Output the (X, Y) coordinate of the center of the cell containing the given text.  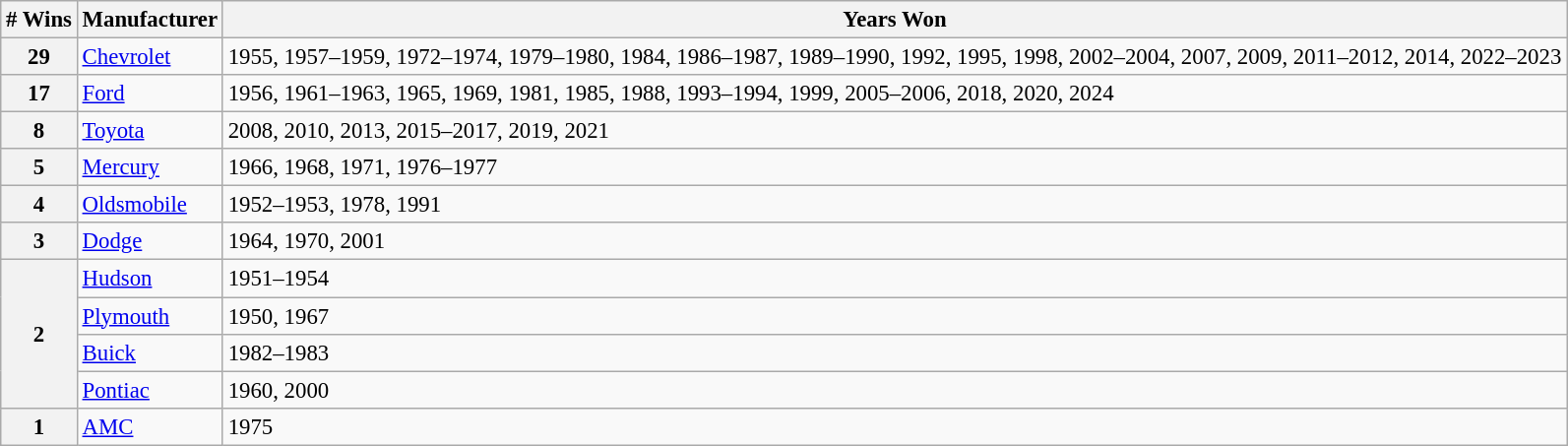
Chevrolet (150, 57)
Oldsmobile (150, 205)
8 (39, 131)
Dodge (150, 241)
1950, 1967 (894, 316)
Mercury (150, 167)
1951–1954 (894, 279)
1964, 1970, 2001 (894, 241)
2008, 2010, 2013, 2015–2017, 2019, 2021 (894, 131)
2 (39, 334)
1960, 2000 (894, 390)
Ford (150, 94)
1966, 1968, 1971, 1976–1977 (894, 167)
5 (39, 167)
Hudson (150, 279)
1 (39, 426)
17 (39, 94)
Toyota (150, 131)
AMC (150, 426)
# Wins (39, 20)
Pontiac (150, 390)
Buick (150, 352)
Plymouth (150, 316)
1956, 1961–1963, 1965, 1969, 1981, 1985, 1988, 1993–1994, 1999, 2005–2006, 2018, 2020, 2024 (894, 94)
4 (39, 205)
Years Won (894, 20)
1952–1953, 1978, 1991 (894, 205)
3 (39, 241)
29 (39, 57)
1982–1983 (894, 352)
1955, 1957–1959, 1972–1974, 1979–1980, 1984, 1986–1987, 1989–1990, 1992, 1995, 1998, 2002–2004, 2007, 2009, 2011–2012, 2014, 2022–2023 (894, 57)
1975 (894, 426)
Manufacturer (150, 20)
